Return the (x, y) coordinate for the center point of the cell that contains the specified text.  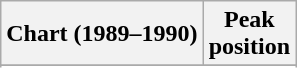
Peakposition (249, 34)
Chart (1989–1990) (102, 34)
